Find where the given text appears and provide that cell's center as [X, Y] coordinate. 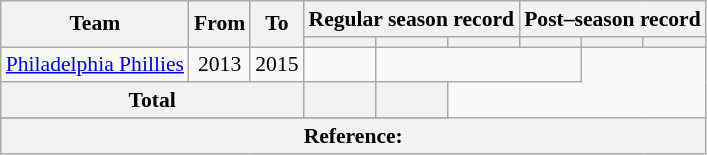
Team [95, 24]
2013 [220, 65]
Post–season record [612, 19]
2015 [276, 65]
Reference: [354, 136]
Regular season record [412, 19]
To [276, 24]
From [220, 24]
Philadelphia Phillies [95, 65]
Total [152, 101]
